Capture the cell that displays the provided text and extract its (X, Y) central coordinate. 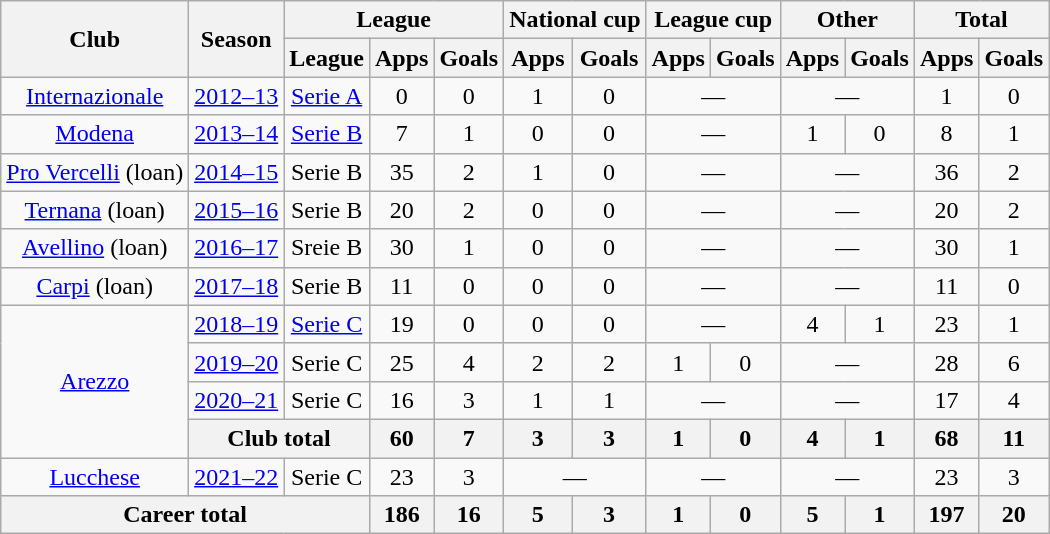
36 (946, 172)
17 (946, 400)
25 (401, 362)
Club total (280, 438)
2019–20 (236, 362)
6 (1014, 362)
Carpi (loan) (95, 286)
60 (401, 438)
2013–14 (236, 134)
Lucchese (95, 477)
197 (946, 515)
186 (401, 515)
Serie A (327, 96)
Arezzo (95, 381)
National cup (575, 20)
2014–15 (236, 172)
2015–16 (236, 210)
2012–13 (236, 96)
2018–19 (236, 324)
Club (95, 39)
Internazionale (95, 96)
2020–21 (236, 400)
35 (401, 172)
Pro Vercelli (loan) (95, 172)
Career total (186, 515)
Avellino (loan) (95, 248)
2016–17 (236, 248)
Sreie B (327, 248)
Season (236, 39)
19 (401, 324)
League cup (713, 20)
2021–22 (236, 477)
Other (847, 20)
Total (981, 20)
Modena (95, 134)
68 (946, 438)
8 (946, 134)
28 (946, 362)
Ternana (loan) (95, 210)
2017–18 (236, 286)
